Scan for the cell matching the given text and deliver its (X, Y) coordinate at center. 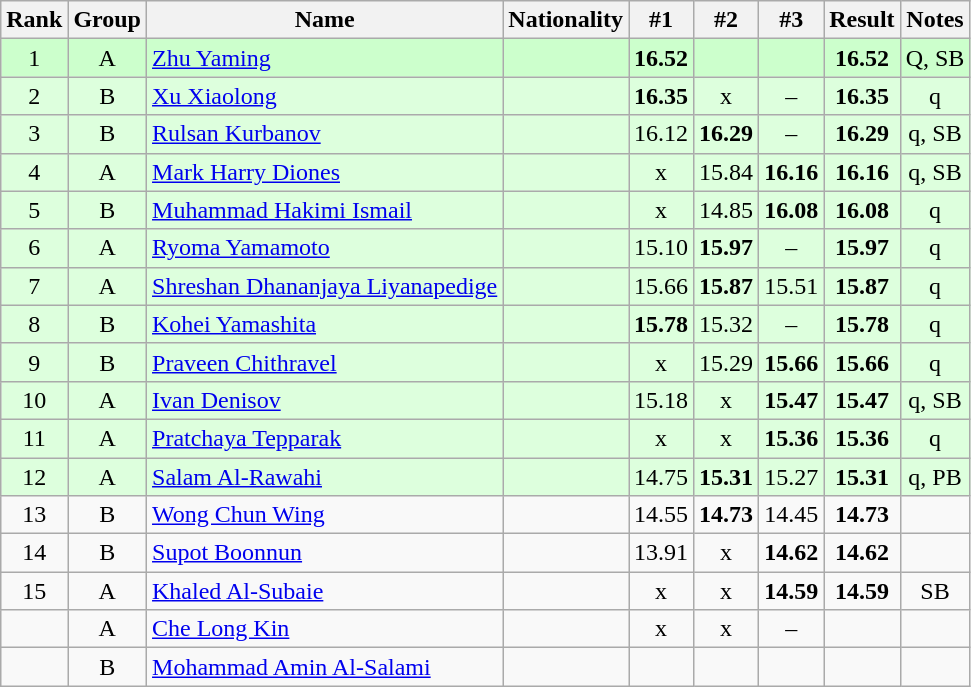
Nationality (566, 20)
Muhammad Hakimi Ismail (325, 210)
12 (34, 477)
#2 (726, 20)
3 (34, 134)
Rulsan Kurbanov (325, 134)
9 (34, 362)
15.32 (726, 324)
5 (34, 210)
Result (862, 20)
10 (34, 400)
4 (34, 172)
1 (34, 58)
14 (34, 553)
16.12 (662, 134)
15.27 (792, 477)
14.75 (662, 477)
#3 (792, 20)
15.18 (662, 400)
8 (34, 324)
Rank (34, 20)
Kohei Yamashita (325, 324)
Mohammad Amin Al-Salami (325, 667)
15 (34, 591)
Name (325, 20)
14.45 (792, 515)
Ryoma Yamamoto (325, 248)
15.84 (726, 172)
Group (108, 20)
15.51 (792, 286)
7 (34, 286)
13.91 (662, 553)
Khaled Al-Subaie (325, 591)
Che Long Kin (325, 629)
6 (34, 248)
#1 (662, 20)
Notes (935, 20)
Zhu Yaming (325, 58)
Supot Boonnun (325, 553)
Ivan Denisov (325, 400)
13 (34, 515)
q, PB (935, 477)
14.55 (662, 515)
SB (935, 591)
15.10 (662, 248)
Mark Harry Diones (325, 172)
Q, SB (935, 58)
Praveen Chithravel (325, 362)
14.85 (726, 210)
15.29 (726, 362)
Salam Al-Rawahi (325, 477)
Shreshan Dhananjaya Liyanapedige (325, 286)
Xu Xiaolong (325, 96)
2 (34, 96)
11 (34, 438)
Wong Chun Wing (325, 515)
Pratchaya Tepparak (325, 438)
